Determine the [X, Y] coordinate at the center of the cell enclosing the given text.  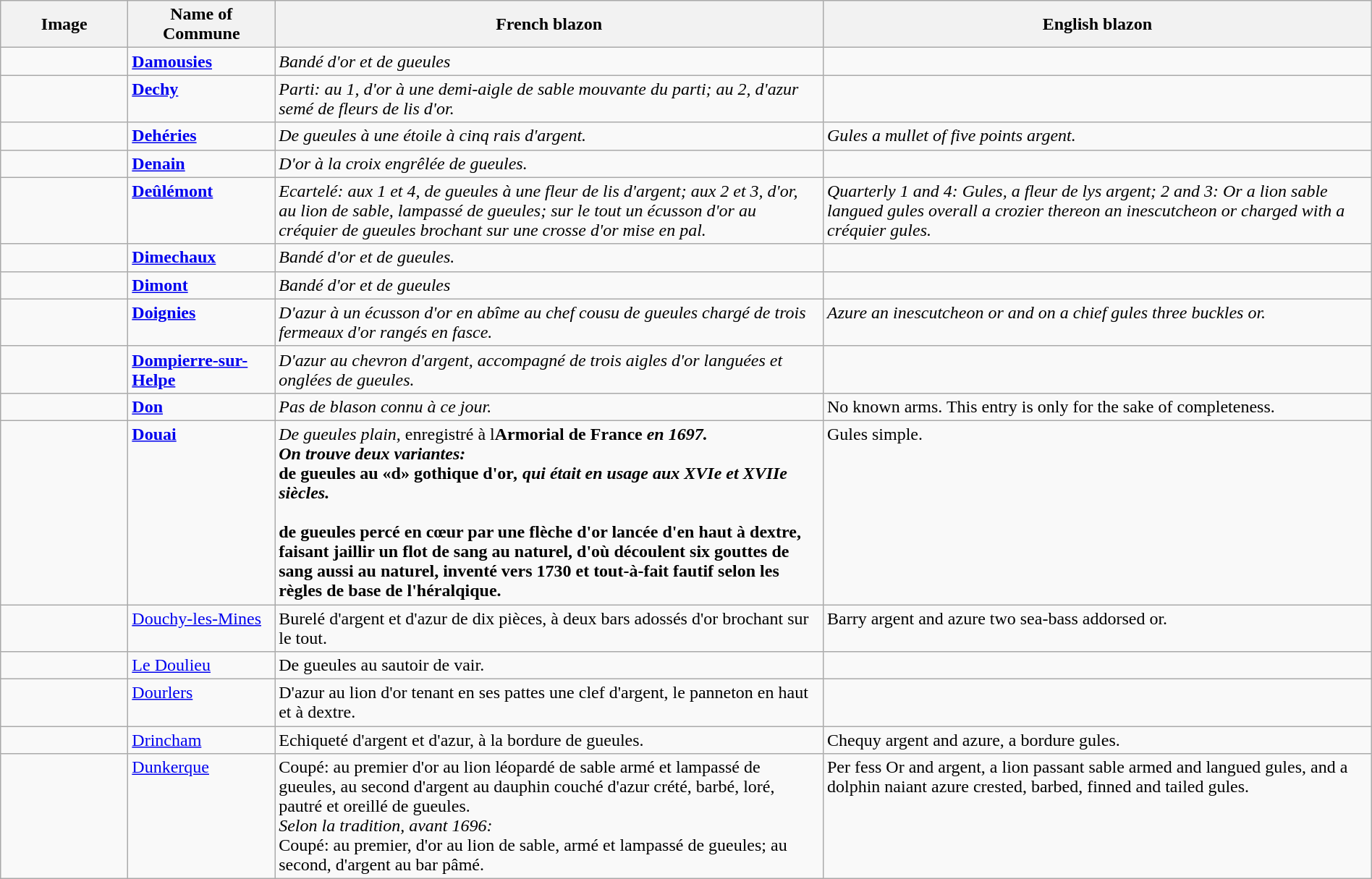
Le Doulieu [201, 666]
Per fess Or and argent, a lion passant sable armed and langued gules, and a dolphin naiant azure crested, barbed, finned and tailed gules. [1097, 816]
Don [201, 407]
Damousies [201, 61]
D'azur à un écusson d'or en abîme au chef cousu de gueules chargé de trois fermeaux d'or rangés en fasce. [549, 323]
Bandé d'or et de gueules. [549, 258]
Parti: au 1, d'or à une demi-aigle de sable mouvante du parti; au 2, d'azur semé de fleurs de lis d'or. [549, 98]
Douchy-les-Mines [201, 628]
D'or à la croix engrêlée de gueules. [549, 164]
French blazon [549, 25]
Azure an inescutcheon or and on a chief gules three buckles or. [1097, 323]
No known arms. This entry is only for the sake of completeness. [1097, 407]
De gueules au sautoir de vair. [549, 666]
Dechy [201, 98]
Drincham [201, 740]
Name of Commune [201, 25]
Dimechaux [201, 258]
Image [64, 25]
Dunkerque [201, 816]
Pas de blason connu à ce jour. [549, 407]
Dourlers [201, 703]
English blazon [1097, 25]
Echiqueté d'argent et d'azur, à la bordure de gueules. [549, 740]
De gueules à une étoile à cinq rais d'argent. [549, 136]
Barry argent and azure two sea-bass addorsed or. [1097, 628]
Douai [201, 512]
Dompierre-sur-Helpe [201, 369]
D'azur au chevron d'argent, accompagné de trois aigles d'or languées et onglées de gueules. [549, 369]
Doignies [201, 323]
Gules a mullet of five points argent. [1097, 136]
Burelé d'argent et d'azur de dix pièces, à deux bars adossés d'or brochant sur le tout. [549, 628]
Denain [201, 164]
Dehéries [201, 136]
D'azur au lion d'or tenant en ses pattes une clef d'argent, le panneton en haut et à dextre. [549, 703]
Deûlémont [201, 211]
Gules simple. [1097, 512]
Dimont [201, 285]
Chequy argent and azure, a bordure gules. [1097, 740]
